Determine the [x, y] coordinate at the center of the cell enclosing the given text.  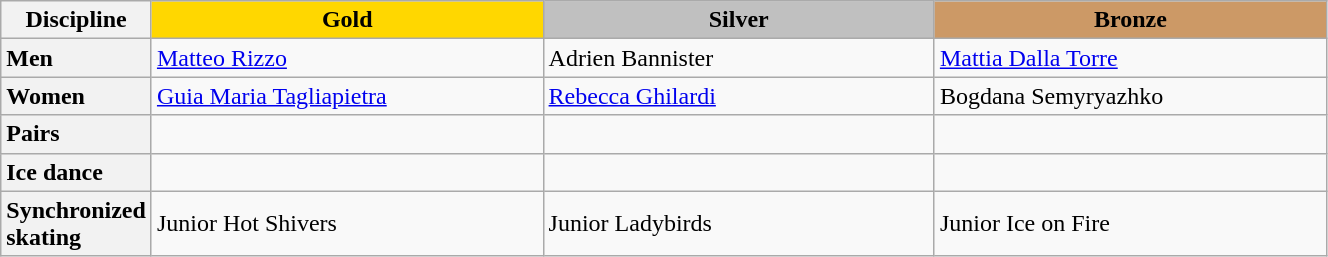
Silver [738, 20]
Bogdana Semyryazhko [1130, 96]
Junior Hot Shivers [347, 224]
Guia Maria Tagliapietra [347, 96]
Junior Ice on Fire [1130, 224]
Ice dance [76, 172]
Men [76, 58]
Gold [347, 20]
Adrien Bannister [738, 58]
Pairs [76, 134]
Synchronized skating [76, 224]
Women [76, 96]
Discipline [76, 20]
Mattia Dalla Torre [1130, 58]
Junior Ladybirds [738, 224]
Matteo Rizzo [347, 58]
Bronze [1130, 20]
Rebecca Ghilardi [738, 96]
